Search for the cell housing the specified text and yield its [X, Y] center coordinate. 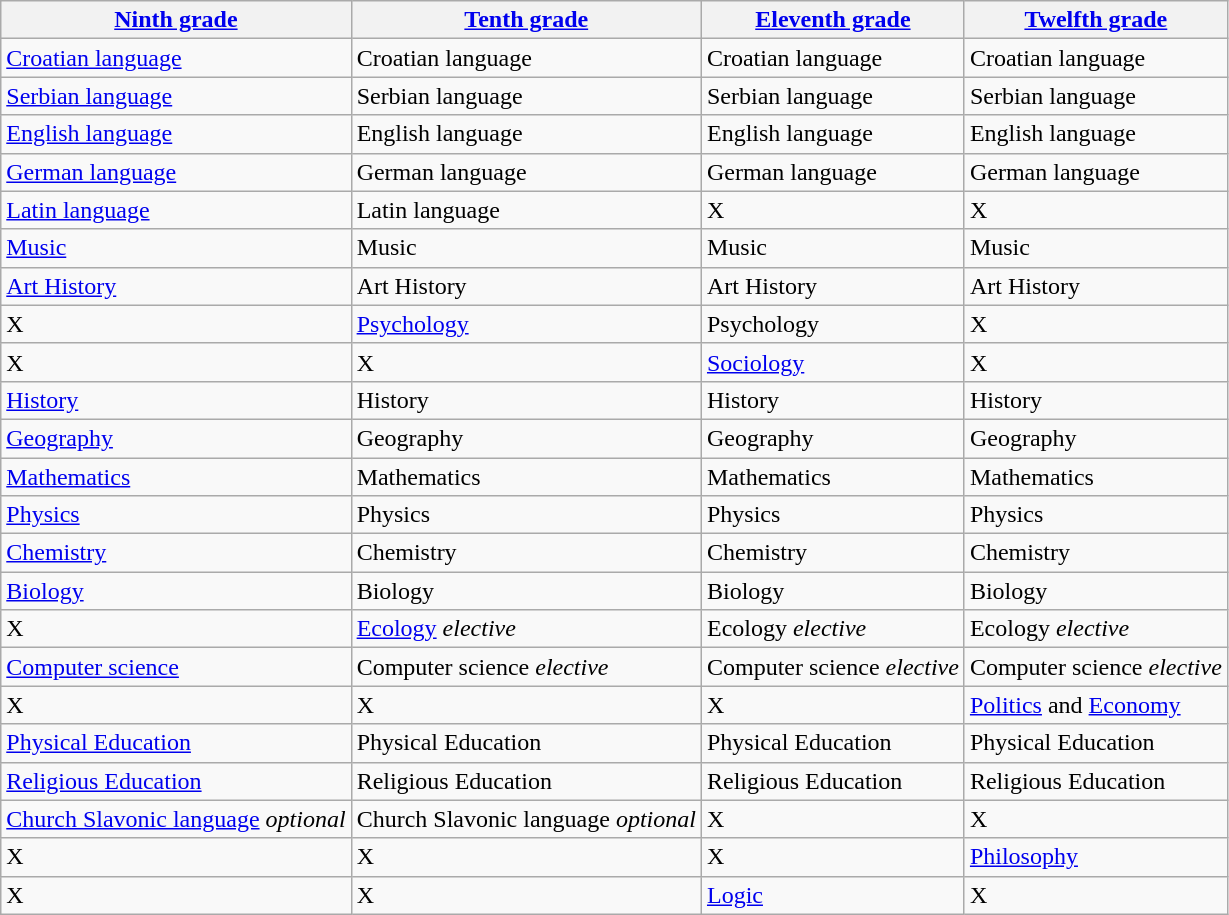
Eleventh grade [832, 20]
Philosophy [1096, 857]
Computer science [176, 667]
Ninth grade [176, 20]
Sociology [832, 362]
Tenth grade [526, 20]
Logic [832, 895]
Twelfth grade [1096, 20]
Politics and Economy [1096, 705]
